Search for the cell housing the specified text and yield its (x, y) center coordinate. 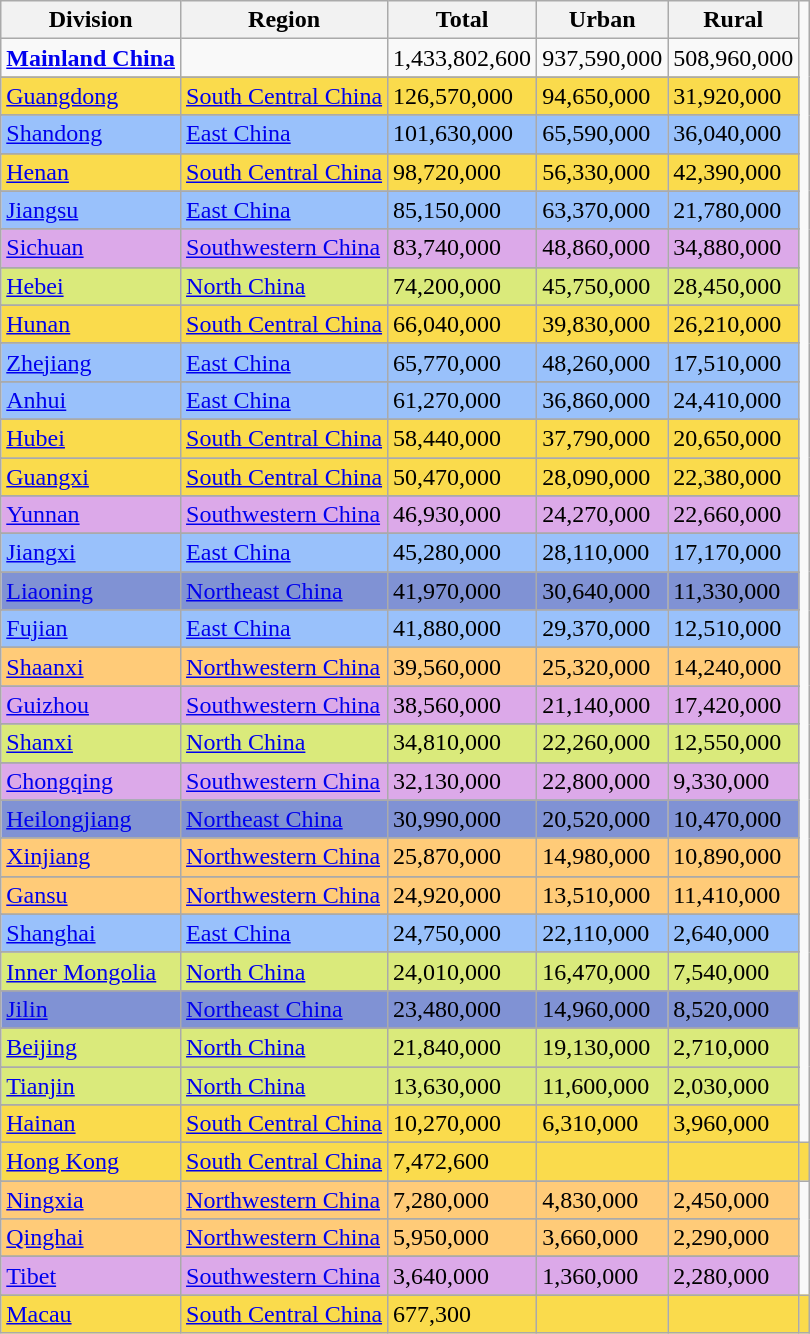
24,270,000 (602, 515)
Hunan (91, 324)
24,750,000 (462, 933)
36,860,000 (602, 400)
28,450,000 (734, 286)
22,800,000 (602, 781)
Chongqing (91, 781)
45,280,000 (462, 553)
7,280,000 (462, 1200)
34,810,000 (462, 743)
6,310,000 (602, 1124)
48,860,000 (602, 248)
16,470,000 (602, 971)
10,470,000 (734, 819)
39,830,000 (602, 324)
25,870,000 (462, 857)
Hubei (91, 438)
34,880,000 (734, 248)
25,320,000 (602, 667)
Ningxia (91, 1200)
14,240,000 (734, 667)
5,950,000 (462, 1238)
24,920,000 (462, 895)
11,410,000 (734, 895)
Tibet (91, 1276)
Hong Kong (91, 1162)
65,590,000 (602, 134)
20,650,000 (734, 438)
2,640,000 (734, 933)
Guangdong (91, 96)
Xinjiang (91, 857)
17,510,000 (734, 362)
2,290,000 (734, 1238)
28,110,000 (602, 553)
Urban (602, 20)
39,560,000 (462, 667)
Shandong (91, 134)
83,740,000 (462, 248)
17,170,000 (734, 553)
Henan (91, 172)
508,960,000 (734, 58)
45,750,000 (602, 286)
Mainland China (91, 58)
66,040,000 (462, 324)
41,970,000 (462, 591)
1,360,000 (602, 1276)
4,830,000 (602, 1200)
Jiangxi (91, 553)
12,510,000 (734, 629)
41,880,000 (462, 629)
Shanxi (91, 743)
22,260,000 (602, 743)
126,570,000 (462, 96)
28,090,000 (602, 477)
Total (462, 20)
Fujian (91, 629)
Beijing (91, 1047)
22,110,000 (602, 933)
22,380,000 (734, 477)
56,330,000 (602, 172)
3,960,000 (734, 1124)
Yunnan (91, 515)
20,520,000 (602, 819)
1,433,802,600 (462, 58)
Zhejiang (91, 362)
10,270,000 (462, 1124)
2,450,000 (734, 1200)
22,660,000 (734, 515)
11,330,000 (734, 591)
13,510,000 (602, 895)
37,790,000 (602, 438)
48,260,000 (602, 362)
9,330,000 (734, 781)
29,370,000 (602, 629)
Gansu (91, 895)
Qinghai (91, 1238)
21,780,000 (734, 210)
13,630,000 (462, 1085)
Rural (734, 20)
85,150,000 (462, 210)
94,650,000 (602, 96)
3,640,000 (462, 1276)
Guizhou (91, 705)
937,590,000 (602, 58)
32,130,000 (462, 781)
14,960,000 (602, 1009)
11,600,000 (602, 1085)
42,390,000 (734, 172)
3,660,000 (602, 1238)
61,270,000 (462, 400)
50,470,000 (462, 477)
8,520,000 (734, 1009)
Hebei (91, 286)
Division (91, 20)
63,370,000 (602, 210)
101,630,000 (462, 134)
46,930,000 (462, 515)
Region (284, 20)
14,980,000 (602, 857)
7,472,600 (462, 1162)
26,210,000 (734, 324)
17,420,000 (734, 705)
Tianjin (91, 1085)
Macau (91, 1314)
2,710,000 (734, 1047)
24,010,000 (462, 971)
24,410,000 (734, 400)
Shanghai (91, 933)
23,480,000 (462, 1009)
10,890,000 (734, 857)
2,030,000 (734, 1085)
65,770,000 (462, 362)
7,540,000 (734, 971)
Sichuan (91, 248)
74,200,000 (462, 286)
Jilin (91, 1009)
Jiangsu (91, 210)
12,550,000 (734, 743)
19,130,000 (602, 1047)
30,990,000 (462, 819)
30,640,000 (602, 591)
38,560,000 (462, 705)
36,040,000 (734, 134)
58,440,000 (462, 438)
21,840,000 (462, 1047)
Inner Mongolia (91, 971)
Hainan (91, 1124)
31,920,000 (734, 96)
Liaoning (91, 591)
Anhui (91, 400)
21,140,000 (602, 705)
677,300 (462, 1314)
Guangxi (91, 477)
Heilongjiang (91, 819)
2,280,000 (734, 1276)
Shaanxi (91, 667)
98,720,000 (462, 172)
